Output the (x, y) coordinate of the center of the cell containing the given text.  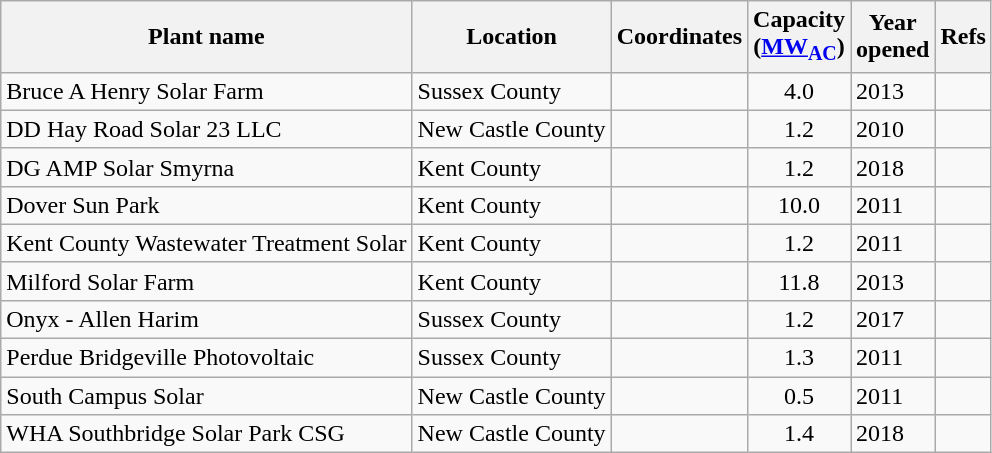
Capacity(MWAC) (800, 36)
10.0 (800, 205)
2010 (893, 129)
Plant name (206, 36)
DG AMP Solar Smyrna (206, 167)
Location (512, 36)
Coordinates (679, 36)
0.5 (800, 396)
Kent County Wastewater Treatment Solar (206, 243)
Refs (963, 36)
Perdue Bridgeville Photovoltaic (206, 358)
DD Hay Road Solar 23 LLC (206, 129)
Milford Solar Farm (206, 281)
Yearopened (893, 36)
Onyx - Allen Harim (206, 319)
South Campus Solar (206, 396)
1.4 (800, 434)
2017 (893, 319)
Dover Sun Park (206, 205)
Bruce A Henry Solar Farm (206, 91)
1.3 (800, 358)
11.8 (800, 281)
WHA Southbridge Solar Park CSG (206, 434)
4.0 (800, 91)
